Output the (X, Y) coordinate of the center of the cell containing the given text.  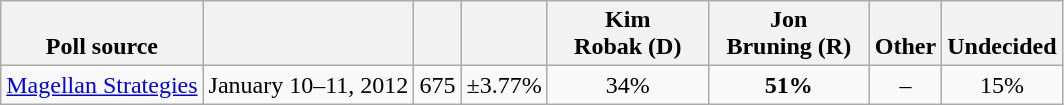
Undecided (1002, 34)
675 (438, 85)
±3.77% (504, 85)
Poll source (102, 34)
January 10–11, 2012 (308, 85)
– (905, 85)
Other (905, 34)
15% (1002, 85)
KimRobak (D) (628, 34)
Magellan Strategies (102, 85)
JonBruning (R) (788, 34)
51% (788, 85)
34% (628, 85)
